Scan for the cell matching the given text and deliver its (X, Y) coordinate at center. 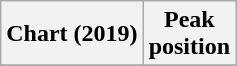
Chart (2019) (72, 34)
Peakposition (189, 34)
